Capture the cell that displays the provided text and extract its (x, y) central coordinate. 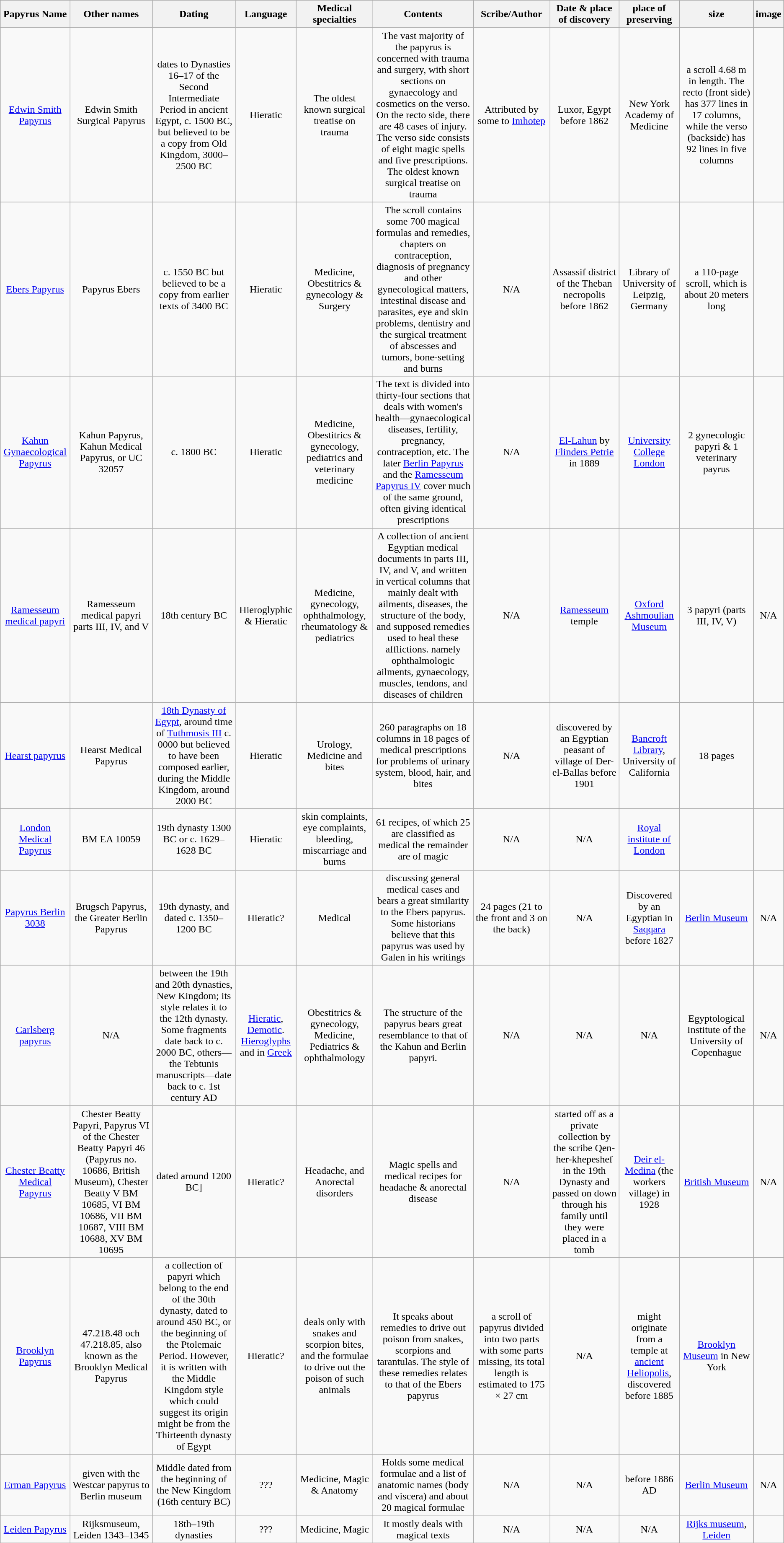
a 110-page scroll, which is about 20 meters long (717, 289)
Leiden Papyrus (35, 1529)
Chester Beatty Medical Papyrus (35, 1181)
19th dynasty 1300 BC or c. 1629–1628 BC (194, 839)
260 paragraphs on 18 columns in 18 pages of medical prescriptions for problems of urinary system, blood, hair, and bites (423, 756)
Medical specialties (335, 14)
18 pages (717, 756)
Kahun Gynaecological Papyrus (35, 452)
size (717, 14)
Medical (335, 918)
New York Academy of Medicine (649, 115)
Language (266, 14)
47.218.48 och 47.218.85, also known as the Brooklyn Medical Papyrus (111, 1356)
London Medical Papyrus (35, 839)
BM EA 10059 (111, 839)
Discovered by an Egyptian in Saqqara before 1827 (649, 918)
El-Lahun by Flinders Petrie in 1889 (584, 452)
18th–19th dynasties (194, 1529)
Dating (194, 14)
Egyptological Institute of the University of Copenhague (717, 1035)
Deir el-Medina (the workers village) in 1928 (649, 1181)
Assassif district of the Theban necropolis before 1862 (584, 289)
Middle dated from the beginning of the New Kingdom (16th century BC) (194, 1485)
Papyrus Name (35, 14)
Hieroglyphic & Hieratic (266, 615)
place of preserving (649, 14)
Medicine, Obestitrics & gynecology, pediatrics and veterinary medicine (335, 452)
Erman Papyrus (35, 1485)
Brooklyn Papyrus (35, 1356)
deals only with snakes and scorpion bites, and the formulae to drive out the poison of such animals (335, 1356)
might originate from a temple at ancient Heliopolis, discovered before 1885 (649, 1356)
Urology, Medicine and bites (335, 756)
dates to Dynasties 16–17 of the Second Intermediate Period in ancient Egypt, c. 1500 BC, but believed to be a copy from Old Kingdom, 3000–2500 BC (194, 115)
Date & place of discovery (584, 14)
Attributed by some to Imhotep (511, 115)
61 recipes, of which 25 are classified as medical the remainder are of magic (423, 839)
Edwin Smith Papyrus (35, 115)
a scroll of papyrus divided into two parts with some parts missing, its total length is estimated to 175 × 27 cm (511, 1356)
Ebers Papyrus (35, 289)
Obestitrics & gynecology, Medicine, Pediatrics & ophthalmology (335, 1035)
Ramesseum medical papyri (35, 615)
given with the Westcar papyrus to Berlin museum (111, 1485)
Magic spells and medical recipes for headache & anorectal disease (423, 1181)
It speaks about remedies to drive out poison from snakes, scorpions and tarantulas. The style of these remedies relates to that of the Ebers papyrus (423, 1356)
c. 1800 BC (194, 452)
3 papyri (parts III, IV, V) (717, 615)
Contents (423, 14)
Medicine, Obestitrics & gynecology & Surgery (335, 289)
dated around 1200 BC] (194, 1181)
c. 1550 BC but believed to be a copy from earlier texts of 3400 BC (194, 289)
Royal institute of London (649, 839)
before 1886 AD (649, 1485)
The structure of the papyrus bears great resemblance to that of the Kahun and Berlin papyri. (423, 1035)
Medicine, gynecology, ophthalmology, rheumatology & pediatrics (335, 615)
Medicine, Magic & Anatomy (335, 1485)
Medicine, Magic (335, 1529)
image (769, 14)
Edwin Smith Surgical Papyrus (111, 115)
Papyrus Ebers (111, 289)
19th dynasty, and dated c. 1350–1200 BC (194, 918)
discovered by an Egyptian peasant of village of Der-el-Ballas before 1901 (584, 756)
2 gynecologic papyri & 1 veterinary payrus (717, 452)
skin complaints, eye complaints, bleeding, miscarriage and burns (335, 839)
Oxford Ashmoulian Museum (649, 615)
24 pages (21 to the front and 3 on the back) (511, 918)
Scribe/Author (511, 14)
a scroll 4.68 m in length. The recto (front side) has 377 lines in 17 columns, while the verso (backside) has 92 lines in five columns (717, 115)
Library of University of Leipzig, Germany (649, 289)
Luxor, Egypt before 1862 (584, 115)
Hearst papyrus (35, 756)
Headache, and Anorectal disorders (335, 1181)
Carlsberg papyrus (35, 1035)
Kahun Papyrus, Kahun Medical Papyrus, or UC 32057 (111, 452)
It mostly deals with magical texts (423, 1529)
Rijksmuseum, Leiden 1343–1345 (111, 1529)
University College London (649, 452)
Holds some medical formulae and a list of anatomic names (body and viscera) and about 20 magical formulae (423, 1485)
Hieratic, Demotic. Hieroglyphs and in Greek (266, 1035)
Hearst Medical Papyrus (111, 756)
Rijks museum, Leiden (717, 1529)
Bancroft Library, University of California (649, 756)
Other names (111, 14)
Ramesseum medical papyri parts III, IV, and V (111, 615)
The oldest known surgical treatise on trauma (335, 115)
Ramesseum temple (584, 615)
18th century BC (194, 615)
18th Dynasty of Egypt, around time of Tuthmosis III c. 0000 but believed to have been composed earlier, during the Middle Kingdom, around 2000 BC (194, 756)
Brugsch Papyrus, the Greater Berlin Papyrus (111, 918)
British Museum (717, 1181)
Papyrus Berlin 3038 (35, 918)
Brooklyn Museum in New York (717, 1356)
